Search for the cell housing the specified text and yield its [x, y] center coordinate. 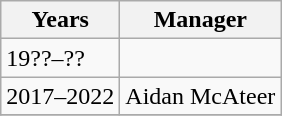
Manager [200, 20]
Years [60, 20]
19??–?? [60, 58]
2017–2022 [60, 96]
Aidan McAteer [200, 96]
